For the text-containing cell, return its midpoint in [X, Y] coordinate format. 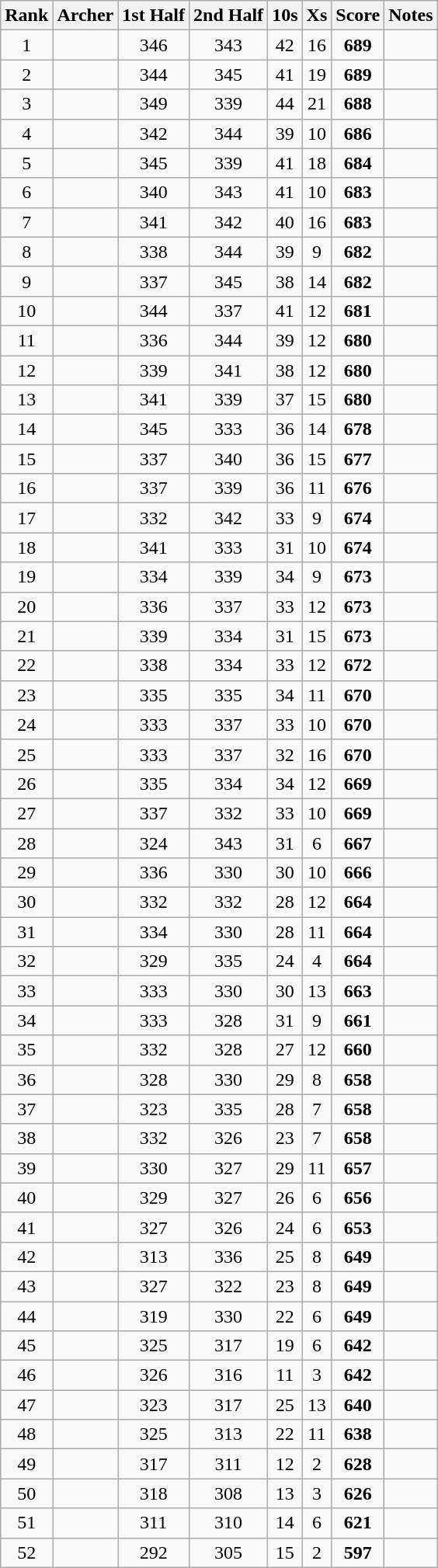
Rank [26, 16]
51 [26, 1523]
316 [228, 1375]
667 [358, 843]
50 [26, 1493]
676 [358, 488]
310 [228, 1523]
653 [358, 1227]
597 [358, 1552]
666 [358, 873]
292 [154, 1552]
Notes [411, 16]
Archer [85, 16]
349 [154, 104]
672 [358, 666]
308 [228, 1493]
626 [358, 1493]
Xs [317, 16]
677 [358, 459]
5 [26, 163]
46 [26, 1375]
681 [358, 311]
660 [358, 1050]
48 [26, 1434]
640 [358, 1405]
17 [26, 518]
319 [154, 1316]
318 [154, 1493]
663 [358, 991]
638 [358, 1434]
52 [26, 1552]
656 [358, 1198]
324 [154, 843]
621 [358, 1523]
684 [358, 163]
1 [26, 45]
2nd Half [228, 16]
1st Half [154, 16]
305 [228, 1552]
35 [26, 1050]
45 [26, 1346]
628 [358, 1464]
678 [358, 429]
49 [26, 1464]
10s [285, 16]
20 [26, 607]
47 [26, 1405]
322 [228, 1286]
657 [358, 1168]
346 [154, 45]
43 [26, 1286]
686 [358, 134]
688 [358, 104]
661 [358, 1020]
Score [358, 16]
